Find where the given text appears and provide that cell's center as [X, Y] coordinate. 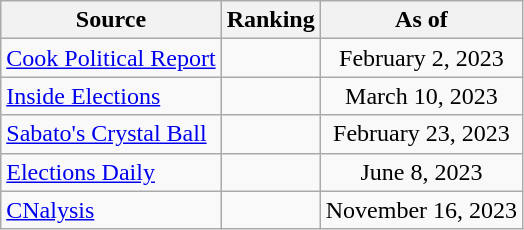
February 23, 2023 [421, 134]
November 16, 2023 [421, 210]
Cook Political Report [111, 58]
March 10, 2023 [421, 96]
Source [111, 20]
June 8, 2023 [421, 172]
Ranking [270, 20]
Inside Elections [111, 96]
Elections Daily [111, 172]
Sabato's Crystal Ball [111, 134]
February 2, 2023 [421, 58]
As of [421, 20]
CNalysis [111, 210]
